Find where the given text appears and provide that cell's center as [x, y] coordinate. 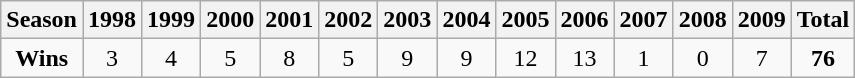
Wins [42, 58]
Total [823, 20]
1999 [172, 20]
2004 [466, 20]
2003 [408, 20]
2009 [762, 20]
76 [823, 58]
2001 [290, 20]
4 [172, 58]
2006 [584, 20]
2005 [526, 20]
2000 [230, 20]
12 [526, 58]
8 [290, 58]
1998 [112, 20]
Season [42, 20]
3 [112, 58]
2002 [348, 20]
13 [584, 58]
2008 [702, 20]
0 [702, 58]
7 [762, 58]
1 [644, 58]
2007 [644, 20]
